Determine the [X, Y] coordinate at the center of the cell enclosing the given text.  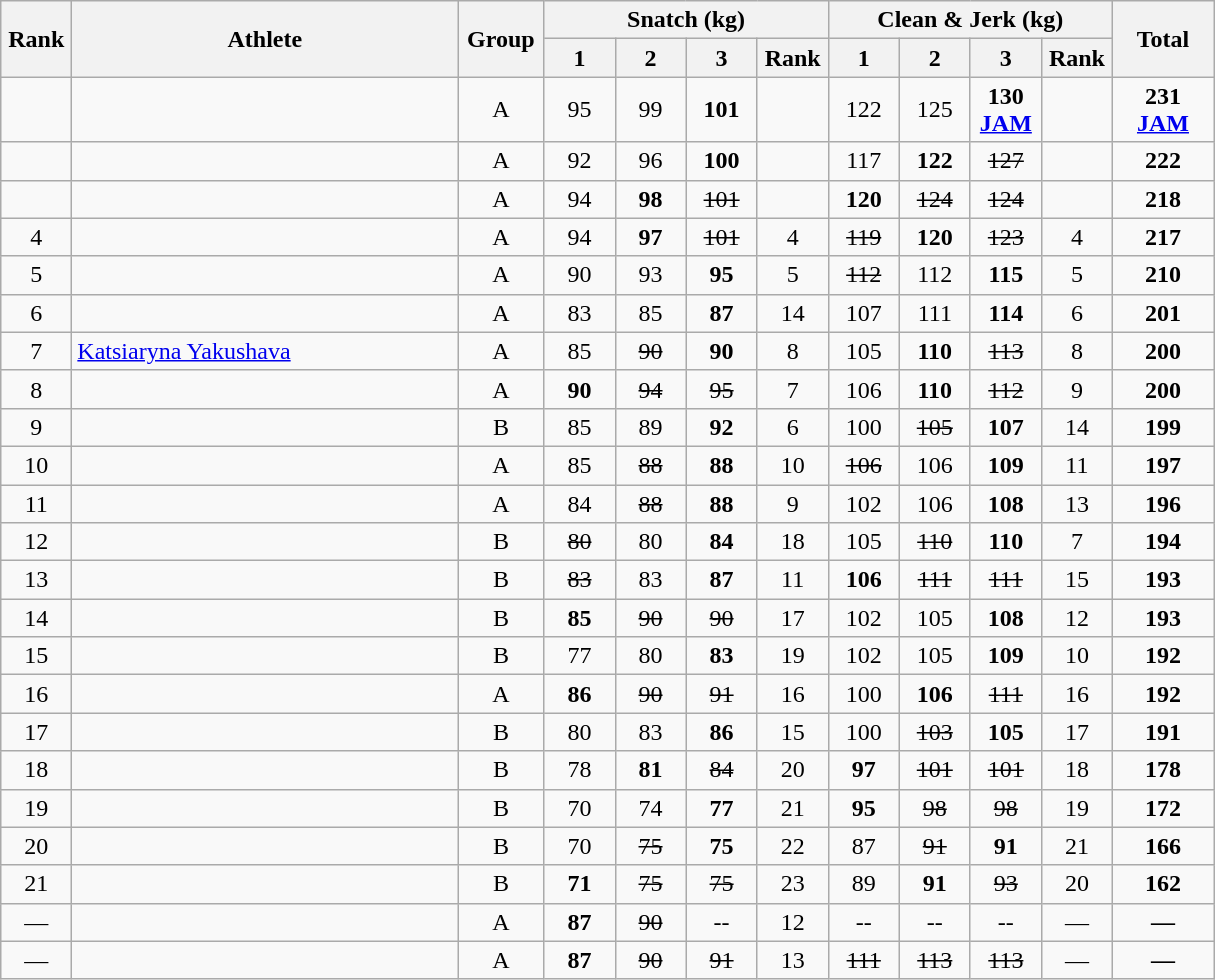
114 [1006, 313]
78 [580, 770]
127 [1006, 161]
Clean & Jerk (kg) [970, 20]
81 [650, 770]
123 [1006, 237]
231 JAM [1162, 110]
117 [864, 161]
130 JAM [1006, 110]
218 [1162, 199]
166 [1162, 846]
196 [1162, 503]
71 [580, 884]
Group [501, 39]
199 [1162, 427]
Katsiaryna Yakushava [265, 351]
Snatch (kg) [686, 20]
178 [1162, 770]
99 [650, 110]
74 [650, 808]
222 [1162, 161]
119 [864, 237]
Athlete [265, 39]
162 [1162, 884]
115 [1006, 275]
172 [1162, 808]
Total [1162, 39]
197 [1162, 465]
103 [934, 732]
194 [1162, 542]
96 [650, 161]
217 [1162, 237]
125 [934, 110]
210 [1162, 275]
201 [1162, 313]
191 [1162, 732]
23 [792, 884]
22 [792, 846]
